Return the (X, Y) coordinate for the center point of the cell that contains the specified text.  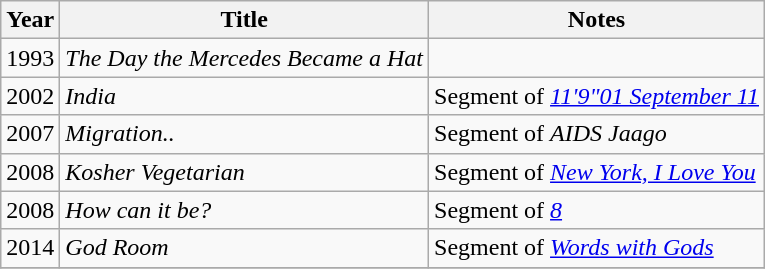
God Room (244, 248)
Segment of AIDS Jaago (597, 134)
2007 (30, 134)
2002 (30, 96)
How can it be? (244, 210)
2014 (30, 248)
1993 (30, 58)
Notes (597, 20)
Migration.. (244, 134)
Segment of 11'9"01 September 11 (597, 96)
Year (30, 20)
Kosher Vegetarian (244, 172)
Title (244, 20)
India (244, 96)
The Day the Mercedes Became a Hat (244, 58)
Segment of 8 (597, 210)
Segment of New York, I Love You (597, 172)
Segment of Words with Gods (597, 248)
